Search for the cell housing the specified text and yield its (X, Y) center coordinate. 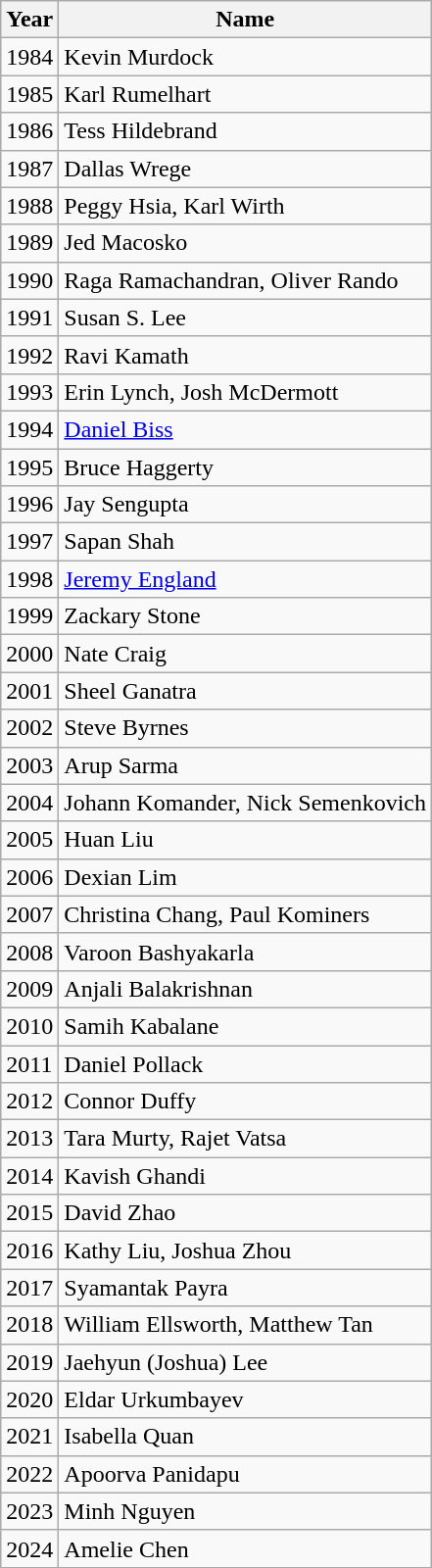
Name (245, 20)
2022 (29, 1474)
2002 (29, 728)
2004 (29, 803)
Varoon Bashyakarla (245, 952)
Daniel Pollack (245, 1063)
Tara Murty, Rajet Vatsa (245, 1139)
Kavish Ghandi (245, 1176)
2017 (29, 1288)
Zackary Stone (245, 616)
2003 (29, 765)
2005 (29, 840)
2012 (29, 1102)
1995 (29, 467)
Isabella Quan (245, 1437)
Eldar Urkumbayev (245, 1399)
Dexian Lim (245, 877)
Amelie Chen (245, 1548)
Apoorva Panidapu (245, 1474)
Sheel Ganatra (245, 691)
2007 (29, 914)
Tess Hildebrand (245, 131)
Steve Byrnes (245, 728)
Karl Rumelhart (245, 94)
2020 (29, 1399)
Jay Sengupta (245, 505)
Susan S. Lee (245, 318)
2019 (29, 1362)
Sapan Shah (245, 542)
Samih Kabalane (245, 1026)
2024 (29, 1548)
Daniel Biss (245, 429)
2021 (29, 1437)
Connor Duffy (245, 1102)
1985 (29, 94)
2001 (29, 691)
Johann Komander, Nick Semenkovich (245, 803)
1997 (29, 542)
Arup Sarma (245, 765)
2016 (29, 1250)
Ravi Kamath (245, 355)
2013 (29, 1139)
2000 (29, 654)
1984 (29, 57)
1988 (29, 206)
Peggy Hsia, Karl Wirth (245, 206)
Huan Liu (245, 840)
Erin Lynch, Josh McDermott (245, 392)
Jaehyun (Joshua) Lee (245, 1362)
1989 (29, 243)
Kevin Murdock (245, 57)
2014 (29, 1176)
William Ellsworth, Matthew Tan (245, 1325)
Nate Craig (245, 654)
1987 (29, 169)
1986 (29, 131)
2011 (29, 1063)
Kathy Liu, Joshua Zhou (245, 1250)
Christina Chang, Paul Kominers (245, 914)
David Zhao (245, 1213)
1996 (29, 505)
Bruce Haggerty (245, 467)
Anjali Balakrishnan (245, 989)
Year (29, 20)
Jed Macosko (245, 243)
2009 (29, 989)
2006 (29, 877)
1990 (29, 280)
Raga Ramachandran, Oliver Rando (245, 280)
1994 (29, 429)
2023 (29, 1511)
2010 (29, 1026)
Dallas Wrege (245, 169)
2018 (29, 1325)
Minh Nguyen (245, 1511)
1993 (29, 392)
1992 (29, 355)
1991 (29, 318)
1999 (29, 616)
2015 (29, 1213)
Syamantak Payra (245, 1288)
1998 (29, 579)
2008 (29, 952)
Jeremy England (245, 579)
